For the text-containing cell, return its midpoint in [X, Y] coordinate format. 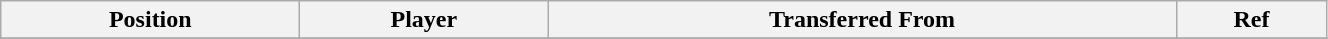
Ref [1251, 20]
Position [150, 20]
Player [424, 20]
Transferred From [862, 20]
